Pinpoint the cell where the given text exists, returning its [x, y] midpoint coordinate. 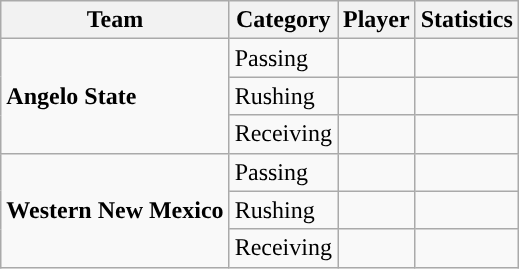
Category [283, 20]
Western New Mexico [115, 210]
Team [115, 20]
Player [377, 20]
Angelo State [115, 96]
Statistics [466, 20]
